Locate the cell with the specified text and output its (x, y) center coordinate. 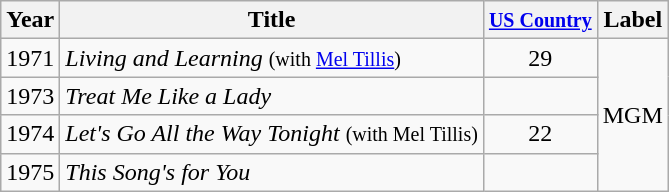
1971 (30, 58)
Year (30, 20)
This Song's for You (272, 172)
Living and Learning (with Mel Tillis) (272, 58)
1973 (30, 96)
Let's Go All the Way Tonight (with Mel Tillis) (272, 134)
Title (272, 20)
MGM (632, 115)
29 (540, 58)
1974 (30, 134)
Treat Me Like a Lady (272, 96)
US Country (540, 20)
22 (540, 134)
1975 (30, 172)
Label (632, 20)
